Capture the cell that displays the provided text and extract its [X, Y] central coordinate. 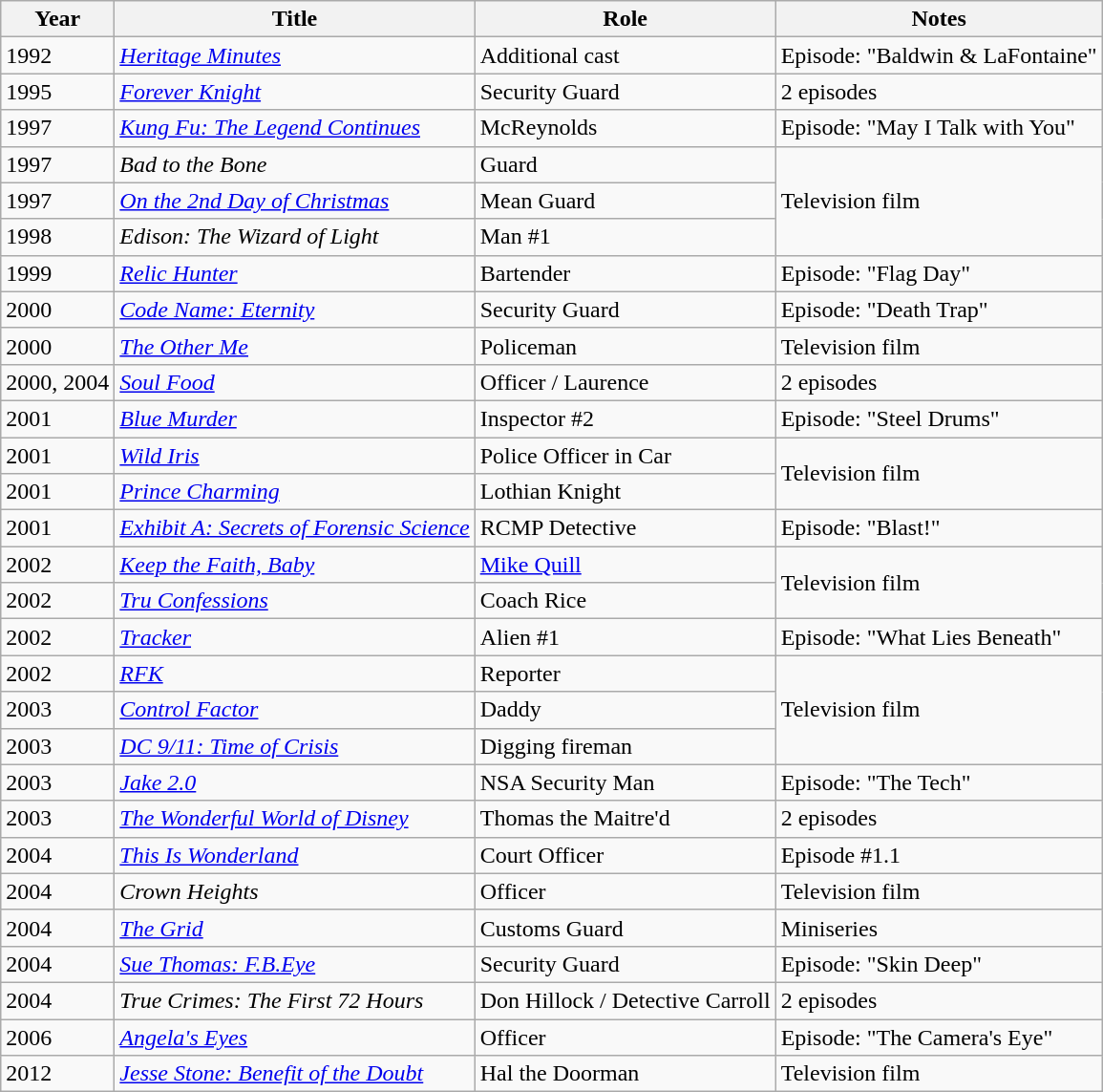
Episode: "The Tech" [939, 782]
Coach Rice [625, 601]
Inspector #2 [625, 418]
Episode: "Blast!" [939, 528]
Notes [939, 19]
Episode: "The Camera's Eye" [939, 1037]
Forever Knight [294, 92]
Sue Thomas: F.B.Eye [294, 964]
Alien #1 [625, 637]
Episode: "What Lies Beneath" [939, 637]
Mean Guard [625, 201]
Episode: "Death Trap" [939, 310]
2000, 2004 [57, 382]
Year [57, 19]
Guard [625, 164]
Bad to the Bone [294, 164]
1999 [57, 273]
Officer / Laurence [625, 382]
Jesse Stone: Benefit of the Doubt [294, 1074]
Hal the Doorman [625, 1074]
Lothian Knight [625, 492]
On the 2nd Day of Christmas [294, 201]
McReynolds [625, 128]
Thomas the Maitre'd [625, 819]
Keep the Faith, Baby [294, 565]
Relic Hunter [294, 273]
RFK [294, 674]
Episode: "Flag Day" [939, 273]
Control Factor [294, 710]
2012 [57, 1074]
Police Officer in Car [625, 456]
Tracker [294, 637]
This Is Wonderland [294, 855]
Episode: "Steel Drums" [939, 418]
Mike Quill [625, 565]
Jake 2.0 [294, 782]
Episode: "Baldwin & LaFontaine" [939, 55]
Wild Iris [294, 456]
Angela's Eyes [294, 1037]
Daddy [625, 710]
DC 9/11: Time of Crisis [294, 746]
Heritage Minutes [294, 55]
1992 [57, 55]
Title [294, 19]
The Wonderful World of Disney [294, 819]
Miniseries [939, 928]
Exhibit A: Secrets of Forensic Science [294, 528]
Don Hillock / Detective Carroll [625, 1000]
Episode: "Skin Deep" [939, 964]
The Grid [294, 928]
Soul Food [294, 382]
Episode #1.1 [939, 855]
Crown Heights [294, 891]
Blue Murder [294, 418]
Court Officer [625, 855]
Kung Fu: The Legend Continues [294, 128]
Policeman [625, 346]
1998 [57, 237]
Man #1 [625, 237]
Tru Confessions [294, 601]
NSA Security Man [625, 782]
2006 [57, 1037]
Bartender [625, 273]
Customs Guard [625, 928]
The Other Me [294, 346]
Role [625, 19]
1995 [57, 92]
Reporter [625, 674]
Code Name: Eternity [294, 310]
Episode: "May I Talk with You" [939, 128]
Edison: The Wizard of Light [294, 237]
Prince Charming [294, 492]
RCMP Detective [625, 528]
Digging fireman [625, 746]
True Crimes: The First 72 Hours [294, 1000]
Additional cast [625, 55]
